Return [x, y] of the center of cell containing provided text 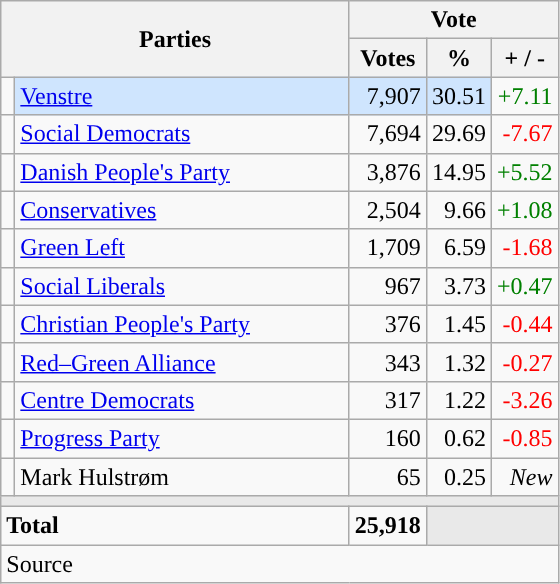
0.25 [458, 477]
1.45 [458, 324]
+0.47 [524, 286]
3,876 [388, 172]
967 [388, 286]
Total [176, 526]
Social Democrats [182, 134]
Venstre [182, 96]
+7.11 [524, 96]
7,907 [388, 96]
+1.08 [524, 210]
25,918 [388, 526]
Source [280, 564]
317 [388, 400]
Progress Party [182, 438]
-1.68 [524, 248]
Mark Hulstrøm [182, 477]
Green Left [182, 248]
1,709 [388, 248]
14.95 [458, 172]
-0.27 [524, 362]
+ / - [524, 58]
Social Liberals [182, 286]
% [458, 58]
Votes [388, 58]
Danish People's Party [182, 172]
1.32 [458, 362]
New [524, 477]
7,694 [388, 134]
2,504 [388, 210]
30.51 [458, 96]
6.59 [458, 248]
-7.67 [524, 134]
Parties [176, 39]
-3.26 [524, 400]
65 [388, 477]
-0.44 [524, 324]
3.73 [458, 286]
Vote [454, 20]
Centre Democrats [182, 400]
376 [388, 324]
1.22 [458, 400]
-0.85 [524, 438]
0.62 [458, 438]
Conservatives [182, 210]
9.66 [458, 210]
29.69 [458, 134]
160 [388, 438]
+5.52 [524, 172]
Red–Green Alliance [182, 362]
343 [388, 362]
Christian People's Party [182, 324]
